Extract the [X, Y] coordinate from the center of the cell holding the provided text.  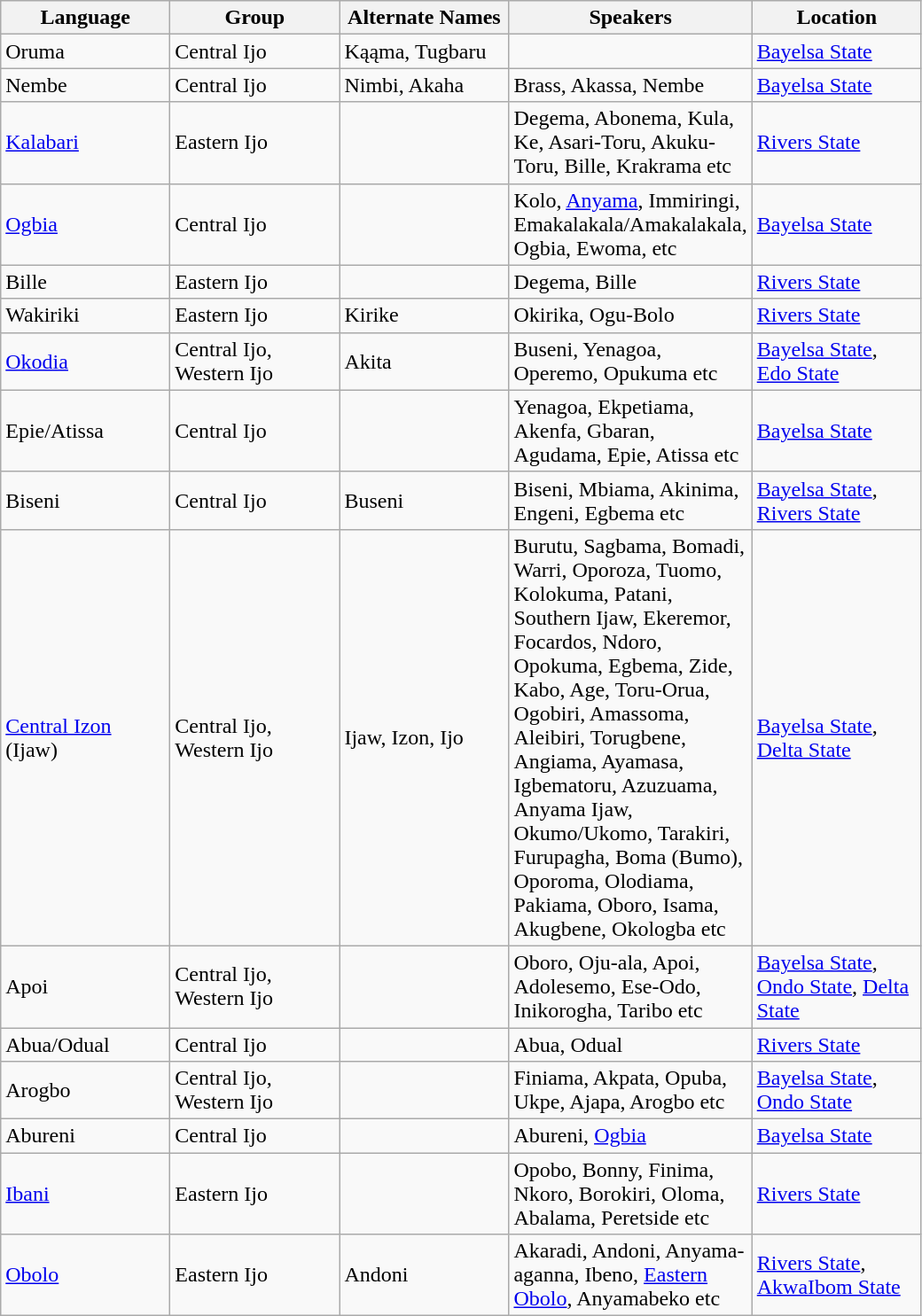
Nembe [85, 85]
Alternate Names [424, 18]
Obolo [85, 1275]
Bille [85, 282]
Opobo, Bonny, Finima, Nkoro, Borokiri, Oloma, Abalama, Peretside etc [630, 1194]
Okirika, Ogu-Bolo [630, 315]
Bayelsa State, Ondo State [837, 1090]
Ibani [85, 1194]
Degema, Bille [630, 282]
Akaradi, Andoni, Anyama-aganna, Ibeno, Eastern Obolo, Anyamabeko etc [630, 1275]
Location [837, 18]
Kirike [424, 315]
Speakers [630, 18]
Abureni [85, 1136]
Biseni [85, 500]
Kalabari [85, 143]
Oruma [85, 51]
Ogbia [85, 224]
Buseni [424, 500]
Finiama, Akpata, Opuba, Ukpe, Ajapa, Arogbo etc [630, 1090]
Abua/Odual [85, 1045]
Central Izon (Ijaw) [85, 737]
Bayelsa State, Edo State [837, 362]
Language [85, 18]
Buseni, Yenagoa, Operemo, Opukuma etc [630, 362]
Group [255, 18]
Andoni [424, 1275]
Brass, Akassa, Nembe [630, 85]
Degema, Abonema, Kula, Ke, Asari-Toru, Akuku-Toru, Bille, Krakrama etc [630, 143]
Wakiriki [85, 315]
Kąąma, Tugbaru [424, 51]
Ijaw, Izon, Ijo [424, 737]
Apoi [85, 986]
Nimbi, Akaha [424, 85]
Bayelsa State, Rivers State [837, 500]
Epie/Atissa [85, 431]
Bayelsa State, Ondo State, Delta State [837, 986]
Okodia [85, 362]
Akita [424, 362]
Abua, Odual [630, 1045]
Rivers State, AkwaIbom State [837, 1275]
Yenagoa, Ekpetiama, Akenfa, Gbaran, Agudama, Epie, Atissa etc [630, 431]
Kolo, Anyama, Immiringi, Emakalakala/Amakalakala, Ogbia, Ewoma, etc [630, 224]
Abureni, Ogbia [630, 1136]
Biseni, Mbiama, Akinima, Engeni, Egbema etc [630, 500]
Oboro, Oju-ala, Apoi, Adolesemo, Ese-Odo, Inikorogha, Taribo etc [630, 986]
Bayelsa State, Delta State [837, 737]
Arogbo [85, 1090]
